Determine the (X, Y) coordinate at the center of the cell enclosing the given text.  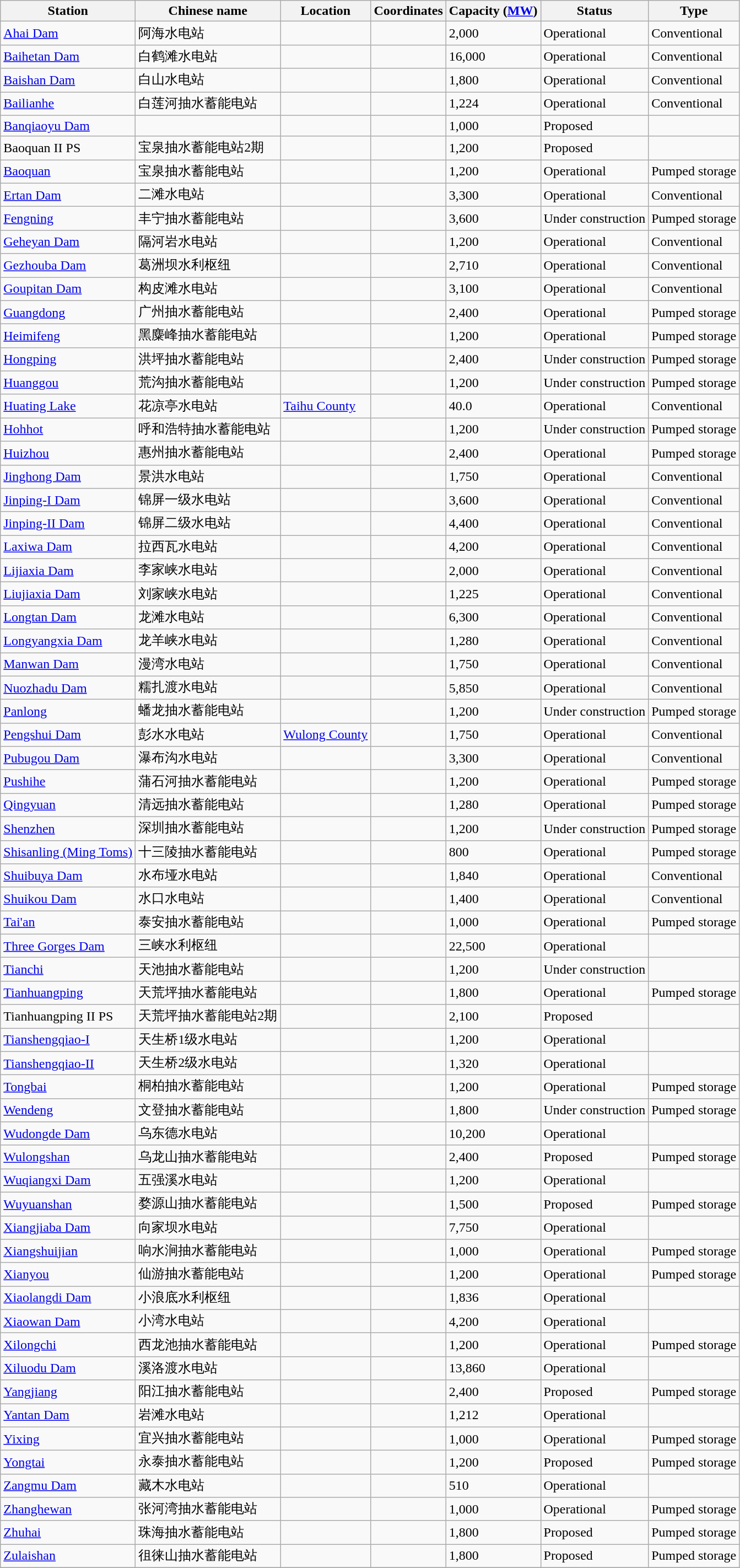
Wudongde Dam (68, 1134)
Wulongshan (68, 1157)
Shuikou Dam (68, 899)
三峡水利枢纽 (208, 946)
Guangdong (68, 312)
Hohhot (68, 430)
徂徕山抽水蓄能电站 (208, 1556)
Baishan Dam (68, 80)
惠州抽水蓄能电站 (208, 453)
Tongbai (68, 1087)
蒲石河抽水蓄能电站 (208, 782)
Wuyuanshan (68, 1204)
锦屏一级水电站 (208, 501)
构皮滩水电站 (208, 289)
Tai'an (68, 923)
Zulaishan (68, 1556)
Banqiaoyu Dam (68, 126)
1,225 (493, 594)
向家坝水电站 (208, 1227)
1,212 (493, 1416)
Ahai Dam (68, 33)
Three Gorges Dam (68, 946)
Huizhou (68, 453)
Coordinates (408, 11)
锦屏二级水电站 (208, 524)
13,860 (493, 1368)
隔河岩水电站 (208, 241)
婺源山抽水蓄能电站 (208, 1204)
22,500 (493, 946)
Pubugou Dam (68, 759)
呼和浩特抽水蓄能电站 (208, 430)
510 (493, 1485)
岩滩水电站 (208, 1416)
十三陵抽水蓄能电站 (208, 852)
Pengshui Dam (68, 734)
Tianhuangping (68, 992)
1,500 (493, 1204)
Shenzhen (68, 828)
Baihetan Dam (68, 56)
天生桥2级水电站 (208, 1063)
响水涧抽水蓄能电站 (208, 1252)
蟠龙抽水蓄能电站 (208, 711)
广州抽水蓄能电站 (208, 312)
龙羊峡水电站 (208, 641)
Baoquan (68, 172)
1,320 (493, 1063)
1,224 (493, 104)
Huating Lake (68, 406)
Fengning (68, 218)
Manwan Dam (68, 665)
10,200 (493, 1134)
荒沟抽水蓄能电站 (208, 383)
Xiluodu Dam (68, 1368)
龙滩水电站 (208, 617)
Gezhouba Dam (68, 266)
Xiangshuijian (68, 1252)
仙游抽水蓄能电站 (208, 1275)
Hongping (68, 359)
Shisanling (Ming Toms) (68, 852)
水口水电站 (208, 899)
Wendeng (68, 1110)
2,100 (493, 1017)
Wulong County (326, 734)
40.0 (493, 406)
Heimifeng (68, 336)
阳江抽水蓄能电站 (208, 1392)
Xianyou (68, 1275)
白山水电站 (208, 80)
天荒坪抽水蓄能电站2期 (208, 1017)
溪洛渡水电站 (208, 1368)
Location (326, 11)
Tianhuangping II PS (68, 1017)
Tianchi (68, 969)
Jinping-I Dam (68, 501)
1,400 (493, 899)
宝泉抽水蓄能电站 (208, 172)
Station (68, 11)
白鹤滩水电站 (208, 56)
Type (694, 11)
白莲河抽水蓄能电站 (208, 104)
Ertan Dam (68, 195)
Status (595, 11)
天生桥1级水电站 (208, 1040)
Lijiaxia Dam (68, 570)
清远抽水蓄能电站 (208, 805)
Panlong (68, 711)
二滩水电站 (208, 195)
刘家峡水电站 (208, 594)
4,400 (493, 524)
洪坪抽水蓄能电站 (208, 359)
乌龙山抽水蓄能电站 (208, 1157)
五强溪水电站 (208, 1181)
Tianshengqiao-II (68, 1063)
乌东德水电站 (208, 1134)
Xiaolangdi Dam (68, 1298)
小浪底水利枢纽 (208, 1298)
1,840 (493, 876)
Jinghong Dam (68, 476)
Xiangjiaba Dam (68, 1227)
珠海抽水蓄能电站 (208, 1533)
Yangjiang (68, 1392)
糯扎渡水电站 (208, 688)
Liujiaxia Dam (68, 594)
桐柏抽水蓄能电站 (208, 1087)
800 (493, 852)
Chinese name (208, 11)
16,000 (493, 56)
Qingyuan (68, 805)
泰安抽水蓄能电站 (208, 923)
Yixing (68, 1439)
拉西瓦水电站 (208, 547)
丰宁抽水蓄能电站 (208, 218)
Goupitan Dam (68, 289)
Laxiwa Dam (68, 547)
Tianshengqiao-I (68, 1040)
天池抽水蓄能电站 (208, 969)
Xilongchi (68, 1345)
Pushihe (68, 782)
Longyangxia Dam (68, 641)
Baoquan II PS (68, 148)
Capacity (MW) (493, 11)
永泰抽水蓄能电站 (208, 1462)
漫湾水电站 (208, 665)
Shuibuya Dam (68, 876)
宝泉抽水蓄能电站2期 (208, 148)
黑麋峰抽水蓄能电站 (208, 336)
Bailianhe (68, 104)
水布垭水电站 (208, 876)
深圳抽水蓄能电站 (208, 828)
6,300 (493, 617)
Zhuhai (68, 1533)
Zangmu Dam (68, 1485)
5,850 (493, 688)
李家峡水电站 (208, 570)
文登抽水蓄能电站 (208, 1110)
Xiaowan Dam (68, 1321)
西龙池抽水蓄能电站 (208, 1345)
藏木水电站 (208, 1485)
彭水水电站 (208, 734)
Longtan Dam (68, 617)
Geheyan Dam (68, 241)
Nuozhadu Dam (68, 688)
1,836 (493, 1298)
宜兴抽水蓄能电站 (208, 1439)
瀑布沟水电站 (208, 759)
景洪水电站 (208, 476)
Zhanghewan (68, 1510)
葛洲坝水利枢纽 (208, 266)
Jinping-II Dam (68, 524)
张河湾抽水蓄能电站 (208, 1510)
Huanggou (68, 383)
Wuqiangxi Dam (68, 1181)
Yantan Dam (68, 1416)
小湾水电站 (208, 1321)
阿海水电站 (208, 33)
Taihu County (326, 406)
花凉亭水电站 (208, 406)
2,710 (493, 266)
7,750 (493, 1227)
天荒坪抽水蓄能电站 (208, 992)
3,100 (493, 289)
Yongtai (68, 1462)
